Scan for the cell matching the given text and deliver its (x, y) coordinate at center. 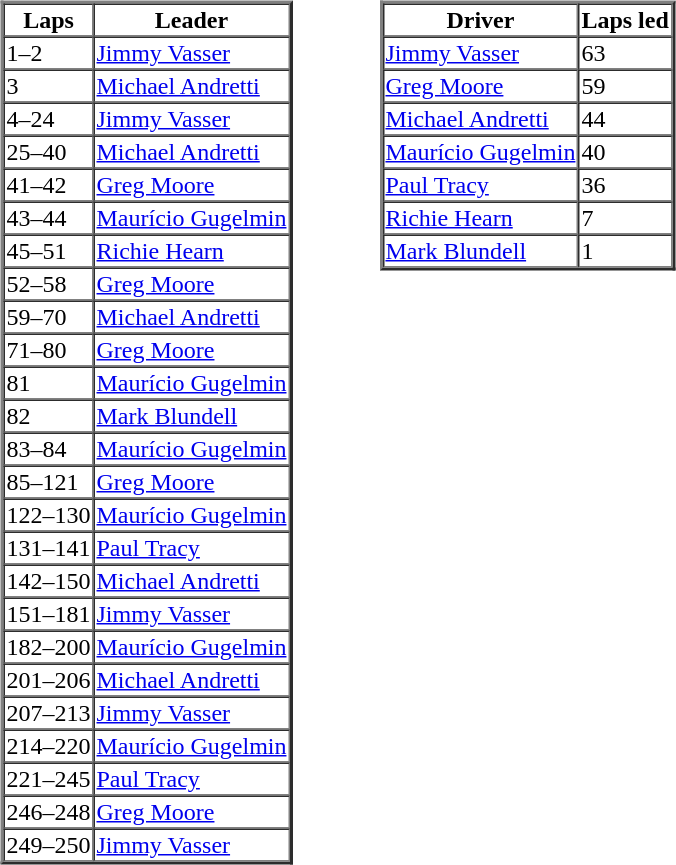
Driver (480, 20)
82 (49, 416)
59–70 (49, 316)
221–245 (49, 778)
151–181 (49, 614)
81 (49, 382)
36 (624, 184)
Leader (192, 20)
4–24 (49, 118)
41–42 (49, 184)
Laps (49, 20)
44 (624, 118)
249–250 (49, 844)
43–44 (49, 218)
71–80 (49, 350)
122–130 (49, 514)
214–220 (49, 746)
40 (624, 152)
7 (624, 218)
63 (624, 52)
59 (624, 86)
207–213 (49, 712)
201–206 (49, 680)
25–40 (49, 152)
142–150 (49, 580)
83–84 (49, 448)
85–121 (49, 482)
Laps led (624, 20)
182–200 (49, 646)
45–51 (49, 250)
3 (49, 86)
1–2 (49, 52)
1 (624, 250)
52–58 (49, 284)
131–141 (49, 548)
246–248 (49, 812)
